For the text-containing cell, return its midpoint in (X, Y) coordinate format. 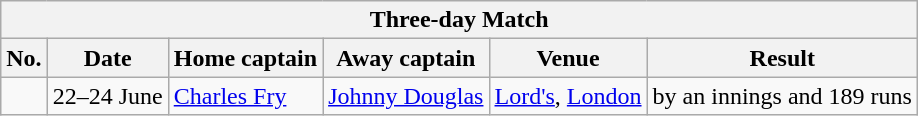
Date (108, 58)
No. (24, 58)
Charles Fry (245, 96)
Johnny Douglas (406, 96)
22–24 June (108, 96)
Three-day Match (460, 20)
Venue (568, 58)
Result (782, 58)
Lord's, London (568, 96)
by an innings and 189 runs (782, 96)
Home captain (245, 58)
Away captain (406, 58)
